Search for the cell housing the specified text and yield its [x, y] center coordinate. 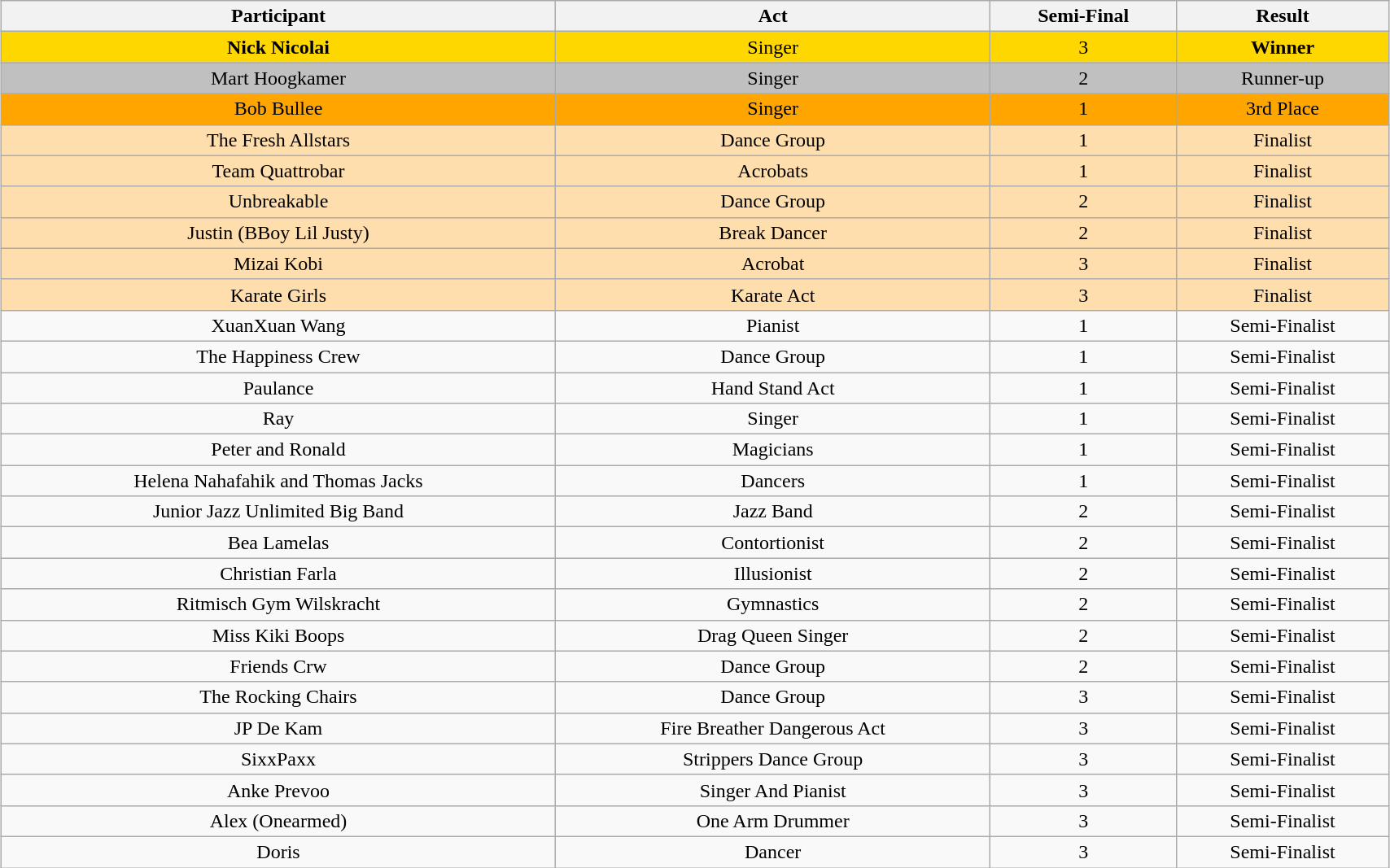
Dancer [772, 852]
Peter and Ronald [278, 450]
Ritmisch Gym Wilskracht [278, 604]
Gymnastics [772, 604]
Doris [278, 852]
Pianist [772, 325]
SixxPaxx [278, 759]
Illusionist [772, 574]
Break Dancer [772, 233]
Hand Stand Act [772, 388]
Semi-Final [1084, 16]
Mart Hoogkamer [278, 78]
Contortionist [772, 543]
Anke Prevoo [278, 790]
One Arm Drummer [772, 821]
Winner [1283, 47]
The Fresh Allstars [278, 140]
Junior Jazz Unlimited Big Band [278, 512]
Acrobats [772, 171]
Friends Crw [278, 666]
JP De Kam [278, 728]
The Rocking Chairs [278, 697]
Christian Farla [278, 574]
Ray [278, 419]
Nick Nicolai [278, 47]
Unbreakable [278, 202]
Dancers [772, 481]
Karate Girls [278, 294]
Singer And Pianist [772, 790]
Bob Bullee [278, 109]
The Happiness Crew [278, 356]
Acrobat [772, 264]
XuanXuan Wang [278, 325]
Justin (BBoy Lil Justy) [278, 233]
Act [772, 16]
Helena Nahafahik and Thomas Jacks [278, 481]
Alex (Onearmed) [278, 821]
Karate Act [772, 294]
Drag Queen Singer [772, 635]
3rd Place [1283, 109]
Paulance [278, 388]
Strippers Dance Group [772, 759]
Bea Lamelas [278, 543]
Magicians [772, 450]
Mizai Kobi [278, 264]
Team Quattrobar [278, 171]
Miss Kiki Boops [278, 635]
Result [1283, 16]
Participant [278, 16]
Runner-up [1283, 78]
Fire Breather Dangerous Act [772, 728]
Jazz Band [772, 512]
